Identify which cell holds the provided text, then report its (X, Y) central coordinate. 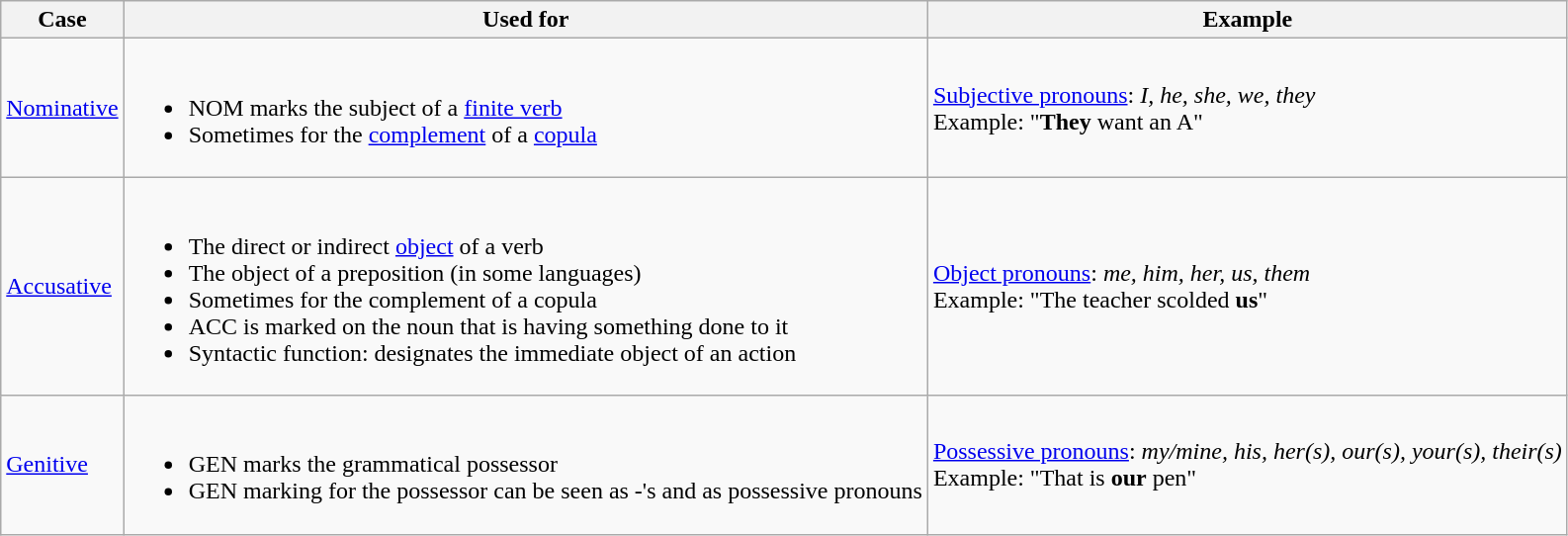
Case (62, 20)
Subjective pronouns: I, he, she, we, theyExample: "They want an A" (1248, 108)
Object pronouns: me, him, her, us, themExample: "The teacher scolded us" (1248, 287)
Nominative (62, 108)
Possessive pronouns: my/mine, his, her(s), our(s), your(s), their(s)Example: "That is our pen" (1248, 465)
NOM marks the subject of a finite verbSometimes for the complement of a copula (526, 108)
Accusative (62, 287)
GEN marks the grammatical possessorGEN marking for the possessor can be seen as -'s and as possessive pronouns (526, 465)
Genitive (62, 465)
Used for (526, 20)
Example (1248, 20)
